Pinpoint the cell where the given text exists, returning its [X, Y] midpoint coordinate. 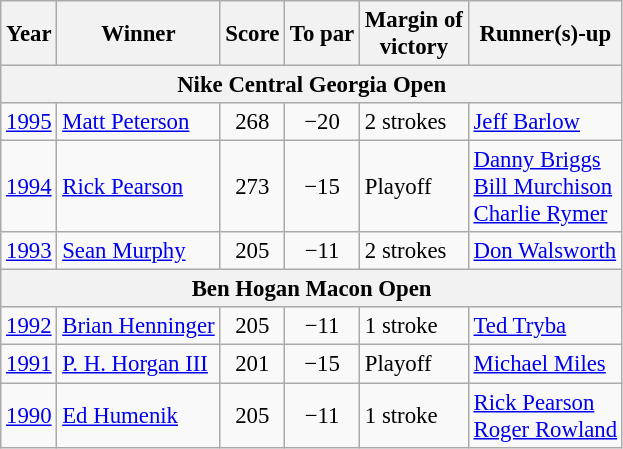
Nike Central Georgia Open [312, 85]
Runner(s)-up [545, 34]
1994 [29, 187]
1990 [29, 416]
Rick Pearson [138, 187]
Winner [138, 34]
Sean Murphy [138, 251]
P. H. Horgan III [138, 364]
201 [252, 364]
Michael Miles [545, 364]
Year [29, 34]
To par [322, 34]
Don Walsworth [545, 251]
Ted Tryba [545, 327]
Brian Henninger [138, 327]
268 [252, 122]
1992 [29, 327]
Score [252, 34]
1991 [29, 364]
−20 [322, 122]
Jeff Barlow [545, 122]
Ben Hogan Macon Open [312, 289]
Ed Humenik [138, 416]
Margin ofvictory [414, 34]
Danny Briggs Bill Murchison Charlie Rymer [545, 187]
1993 [29, 251]
1995 [29, 122]
273 [252, 187]
Matt Peterson [138, 122]
Rick Pearson Roger Rowland [545, 416]
